Extract the (X, Y) coordinate from the center of the cell holding the provided text.  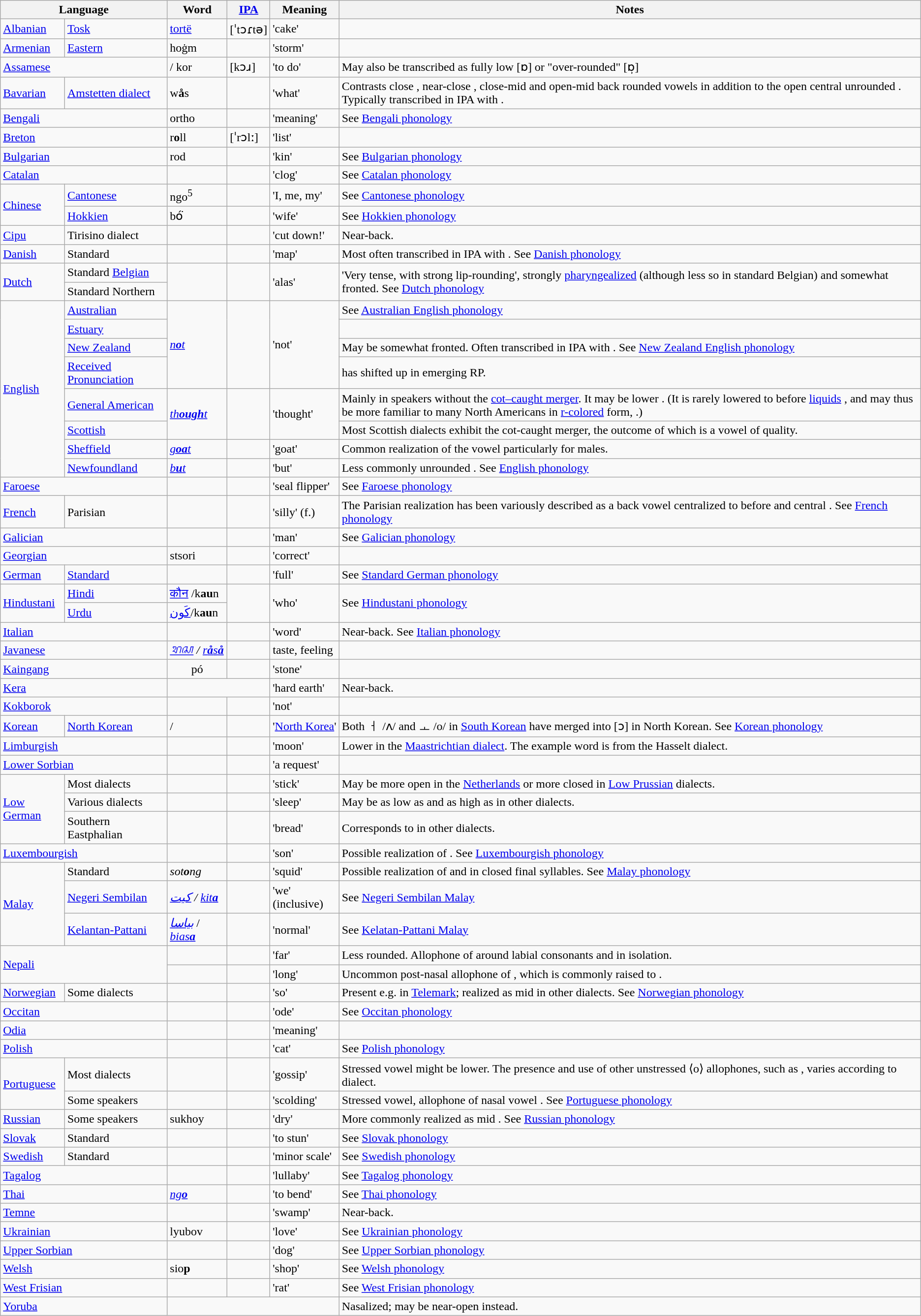
Both ㅓ /ʌ/ and ㅗ /o/ in South Korean have merged into [ɔ] in North Korean. See Korean phonology (630, 726)
wås (197, 92)
[kɔɹ] (249, 67)
Galician (84, 537)
Ukrainian (84, 1231)
'normal' (305, 930)
hoġm (197, 48)
Chinese (32, 205)
Korean (32, 726)
ortho (197, 118)
Georgian (84, 556)
See Bulgarian phonology (630, 156)
'list' (305, 137)
/ (197, 726)
'to stun' (305, 1138)
'what' (305, 92)
'bread' (305, 827)
See Cantonese phonology (630, 196)
Kera (84, 688)
More commonly realized as mid . See Russian phonology (630, 1119)
Hokkien (116, 216)
Possible realization of and in closed final syllables. See Malay phonology (630, 872)
'rat' (305, 1287)
Present e.g. in Telemark; realized as mid in other dialects. See Norwegian phonology (630, 993)
Most Scottish dialects exhibit the cot-caught merger, the outcome of which is a vowel of quality. (630, 430)
sukhoy (197, 1119)
See Faroese phonology (630, 487)
Urdu (116, 612)
Faroese (84, 487)
'love' (305, 1231)
Possible realization of . See Luxembourgish phonology (630, 853)
Word (197, 10)
'North Korea' (305, 726)
Most often transcribed in IPA with . See Danish phonology (630, 254)
'so' (305, 993)
Tosk (116, 29)
'stone' (305, 669)
Stressed vowel, allophone of nasal vowel . See Portuguese phonology (630, 1100)
Danish (32, 254)
Javanese (84, 650)
'correct' (305, 556)
'dry' (305, 1119)
See Polish phonology (630, 1049)
'cat' (305, 1049)
siop (197, 1269)
roll (197, 137)
Negeri Sembilan (116, 897)
كيت / kita (197, 897)
'to do' (305, 67)
See Australian English phonology (630, 310)
Welsh (84, 1269)
'long' (305, 974)
German (32, 575)
The Parisian realization has been variously described as a back vowel centralized to before and central . See French phonology (630, 512)
ꦫꦱ / råså (197, 650)
goat (197, 449)
ngo5 (197, 196)
'cut down!' (305, 235)
'to bend' (305, 1194)
Language (84, 10)
Lower in the Maastrichtian dialect. The example word is from the Hasselt dialect. (630, 746)
Norwegian (32, 993)
Temne (84, 1213)
See Upper Sorbian phonology (630, 1250)
Odia (84, 1030)
'stick' (305, 784)
See Standard German phonology (630, 575)
'hard earth' (305, 688)
Bulgarian (84, 156)
Hindi (116, 593)
'dog' (305, 1250)
See Welsh phonology (630, 1269)
Meaning (305, 10)
Cantonese (116, 196)
Common realization of the vowel particularly for males. (630, 449)
ngo (197, 1194)
Amstetten dialect (116, 92)
Kaingang (84, 669)
Breton (84, 137)
See Bengali phonology (630, 118)
Occitan (84, 1011)
May be more open in the Netherlands or more closed in Low Prussian dialects. (630, 784)
'a request' (305, 765)
See Slovak phonology (630, 1138)
'alas' (305, 282)
taste, feeling (305, 650)
Bengali (84, 118)
Thai (84, 1194)
See Occitan phonology (630, 1011)
Swedish (32, 1157)
Tirisino dialect (116, 235)
'word' (305, 632)
tortë (197, 29)
'I, me, my' (305, 196)
Lower Sorbian (84, 765)
Newfoundland (116, 468)
English (32, 389)
See West Frisian phonology (630, 1287)
'moon' (305, 746)
North Korean (116, 726)
Catalan (84, 175)
Tagalog (84, 1175)
has shifted up in emerging RP. (630, 373)
'clog' (305, 175)
کَون/kaun (197, 612)
See Hindustani phonology (630, 603)
not (197, 344)
'far' (305, 955)
[ˈrɔlː] (249, 137)
'storm' (305, 48)
but (197, 468)
Various dialects (116, 802)
Malay (32, 904)
Italian (84, 632)
General American (116, 404)
Luxembourgish (84, 853)
stsori (197, 556)
'swamp' (305, 1213)
Corresponds to in other dialects. (630, 827)
Russian (32, 1119)
'silly' (f.) (305, 512)
'gossip' (305, 1074)
See Kelatan-Pattani Malay (630, 930)
[ˈtɔɾtə] (249, 29)
Less commonly unrounded . See English phonology (630, 468)
'goat' (305, 449)
West Frisian (84, 1287)
Slovak (32, 1138)
Less rounded. Allophone of around labial consonants and in isolation. (630, 955)
pó (197, 669)
Limburgish (84, 746)
Some dialects (116, 993)
'wife' (305, 216)
Nasalized; may be near-open instead. (630, 1306)
Sheffield (116, 449)
'seal flipper' (305, 487)
French (32, 512)
New Zealand (116, 347)
Portuguese (32, 1084)
IPA (249, 10)
Southern Eastphalian (116, 827)
Notes (630, 10)
See Catalan phonology (630, 175)
'thought' (305, 414)
'who' (305, 603)
'minor scale' (305, 1157)
'kin' (305, 156)
See Hokkien phonology (630, 216)
Cipu (32, 235)
Bavarian (32, 92)
See Thai phonology (630, 1194)
Standard Belgian (116, 273)
Australian (116, 310)
See Galician phonology (630, 537)
'sleep' (305, 802)
Received Pronunciation (116, 373)
कौन /kaun (197, 593)
'ode' (305, 1011)
lyubov (197, 1231)
May also be transcribed as fully low [ɒ] or "over-rounded" [ɒ̹] (630, 67)
May be somewhat fronted. Often transcribed in IPA with . See New Zealand English phonology (630, 347)
Uncommon post-nasal allophone of , which is commonly raised to . (630, 974)
'man' (305, 537)
May be as low as and as high as in other dialects. (630, 802)
'shop' (305, 1269)
'squid' (305, 872)
See Swedish phonology (630, 1157)
See Ukrainian phonology (630, 1231)
Hindustani (32, 603)
Scottish (116, 430)
Nepali (84, 965)
بياسا / biasa (197, 930)
sotong (197, 872)
Assamese (84, 67)
'son' (305, 853)
'cake' (305, 29)
Yoruba (84, 1306)
Stressed vowel might be lower. The presence and use of other unstressed ⟨o⟩ allophones, such as , varies according to dialect. (630, 1074)
Near-back. See Italian phonology (630, 632)
'scolding' (305, 1100)
'lullaby' (305, 1175)
See Tagalog phonology (630, 1175)
bó͘ (197, 216)
'we' (inclusive) (305, 897)
'Very tense, with strong lip-rounding', strongly pharyngealized (although less so in standard Belgian) and somewhat fronted. See Dutch phonology (630, 282)
Parisian (116, 512)
Armenian (32, 48)
Low German (32, 809)
'full' (305, 575)
Albanian (32, 29)
Upper Sorbian (84, 1250)
'map' (305, 254)
'but' (305, 468)
Dutch (32, 282)
See Negeri Sembilan Malay (630, 897)
rod (197, 156)
Eastern (116, 48)
Kelantan-Pattani (116, 930)
Estuary (116, 329)
Standard Northern (116, 291)
/ kor (197, 67)
Polish (84, 1049)
thought (197, 414)
Kokborok (84, 706)
